Extract the [x, y] coordinate from the center of the cell holding the provided text.  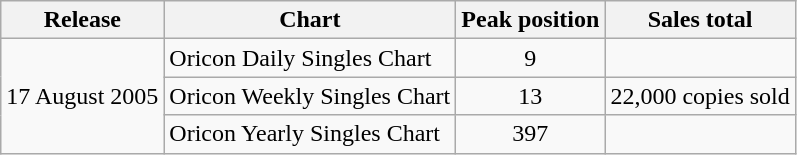
Oricon Weekly Singles Chart [310, 96]
13 [530, 96]
397 [530, 134]
Chart [310, 20]
22,000 copies sold [700, 96]
Oricon Yearly Singles Chart [310, 134]
Sales total [700, 20]
Oricon Daily Singles Chart [310, 58]
17 August 2005 [82, 96]
Peak position [530, 20]
Release [82, 20]
9 [530, 58]
